Pinpoint the cell where the given text exists, returning its (X, Y) midpoint coordinate. 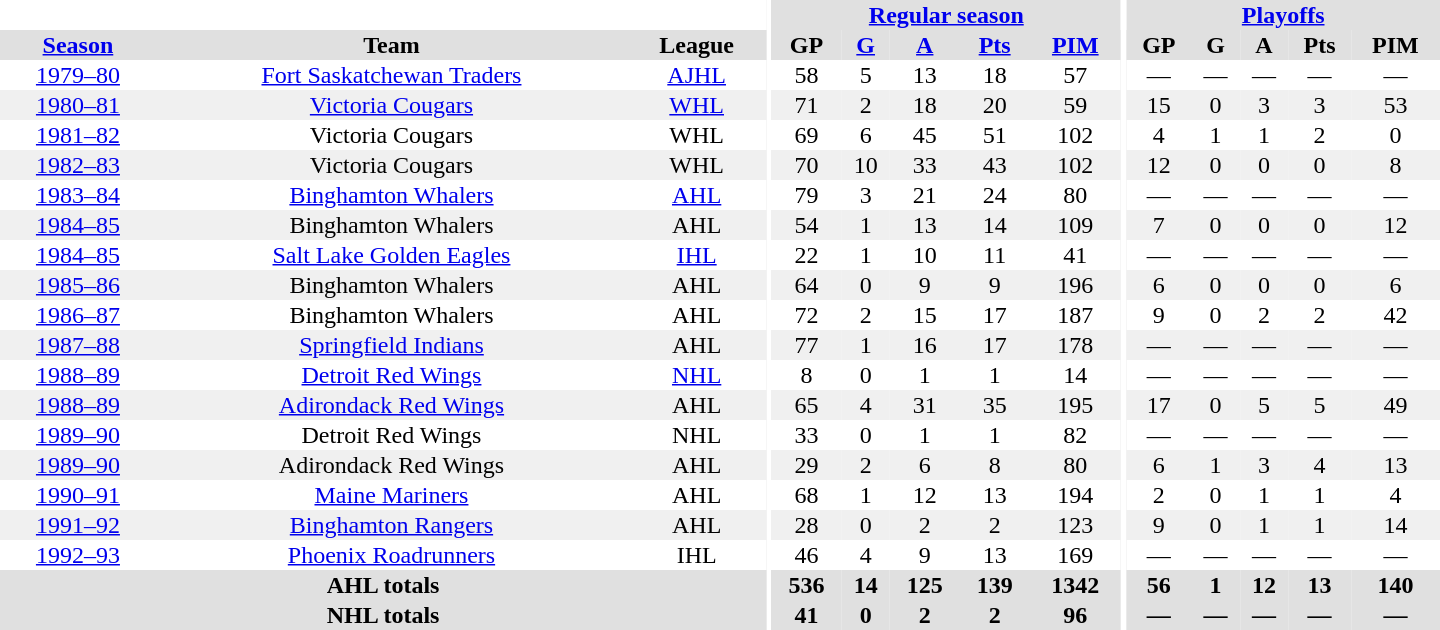
1981–82 (78, 135)
1342 (1076, 585)
57 (1076, 75)
56 (1158, 585)
71 (807, 105)
35 (995, 405)
178 (1076, 345)
16 (925, 345)
Season (78, 45)
20 (995, 105)
140 (1396, 585)
59 (1076, 105)
1983–84 (78, 195)
1990–91 (78, 495)
1987–88 (78, 345)
21 (925, 195)
31 (925, 405)
Phoenix Roadrunners (392, 555)
28 (807, 525)
195 (1076, 405)
46 (807, 555)
Team (392, 45)
11 (995, 255)
53 (1396, 105)
169 (1076, 555)
96 (1076, 615)
69 (807, 135)
64 (807, 285)
1986–87 (78, 315)
536 (807, 585)
58 (807, 75)
139 (995, 585)
51 (995, 135)
1992–93 (78, 555)
45 (925, 135)
1991–92 (78, 525)
82 (1076, 435)
Fort Saskatchewan Traders (392, 75)
65 (807, 405)
NHL totals (383, 615)
Binghamton Rangers (392, 525)
125 (925, 585)
194 (1076, 495)
42 (1396, 315)
Springfield Indians (392, 345)
1979–80 (78, 75)
AHL totals (383, 585)
29 (807, 465)
Playoffs (1283, 15)
54 (807, 225)
22 (807, 255)
187 (1076, 315)
League (696, 45)
24 (995, 195)
AJHL (696, 75)
79 (807, 195)
7 (1158, 225)
123 (1076, 525)
Regular season (946, 15)
196 (1076, 285)
Salt Lake Golden Eagles (392, 255)
1980–81 (78, 105)
Maine Mariners (392, 495)
77 (807, 345)
68 (807, 495)
109 (1076, 225)
1982–83 (78, 165)
70 (807, 165)
1985–86 (78, 285)
49 (1396, 405)
72 (807, 315)
43 (995, 165)
